Identify which cell holds the provided text, then report its (X, Y) central coordinate. 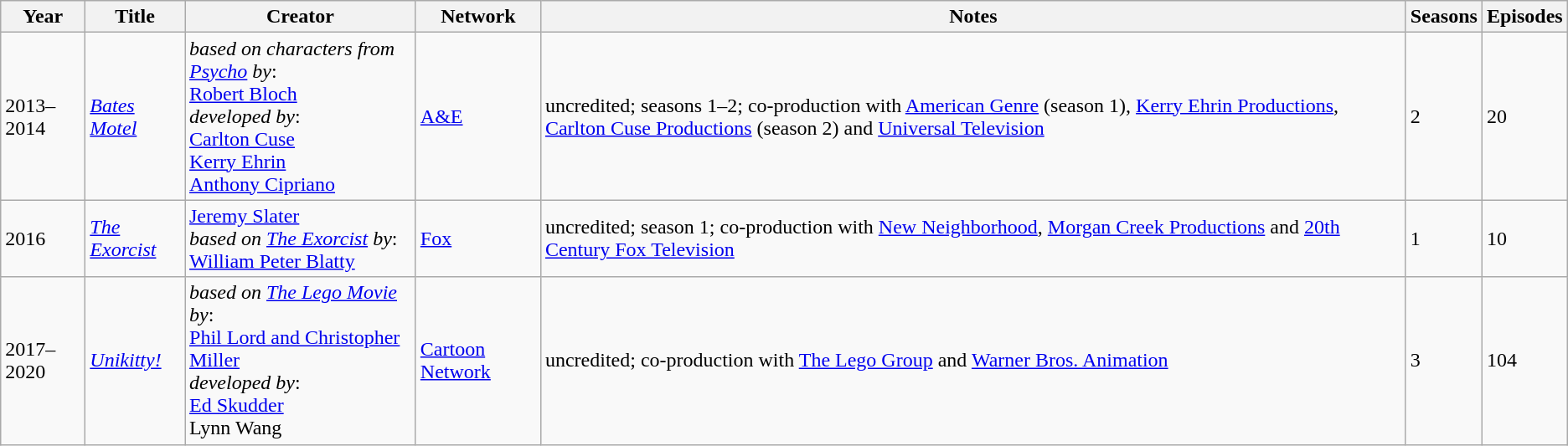
20 (1524, 116)
2017–2020 (44, 361)
Fox (477, 238)
Year (44, 17)
based on characters from Psycho by:Robert Blochdeveloped by:Carlton CuseKerry EhrinAnthony Cipriano (300, 116)
Cartoon Network (477, 361)
A&E (477, 116)
Seasons (1444, 17)
Jeremy Slaterbased on The Exorcist by:William Peter Blatty (300, 238)
2013–2014 (44, 116)
uncredited; co-production with The Lego Group and Warner Bros. Animation (973, 361)
Unikitty! (136, 361)
uncredited; season 1; co-production with New Neighborhood, Morgan Creek Productions and 20th Century Fox Television (973, 238)
Notes (973, 17)
1 (1444, 238)
The Exorcist (136, 238)
Network (477, 17)
10 (1524, 238)
3 (1444, 361)
Bates Motel (136, 116)
Title (136, 17)
2016 (44, 238)
2 (1444, 116)
Creator (300, 17)
104 (1524, 361)
Episodes (1524, 17)
based on The Lego Movie by:Phil Lord and Christopher Millerdeveloped by:Ed SkudderLynn Wang (300, 361)
